Pinpoint the cell where the given text exists, returning its (x, y) midpoint coordinate. 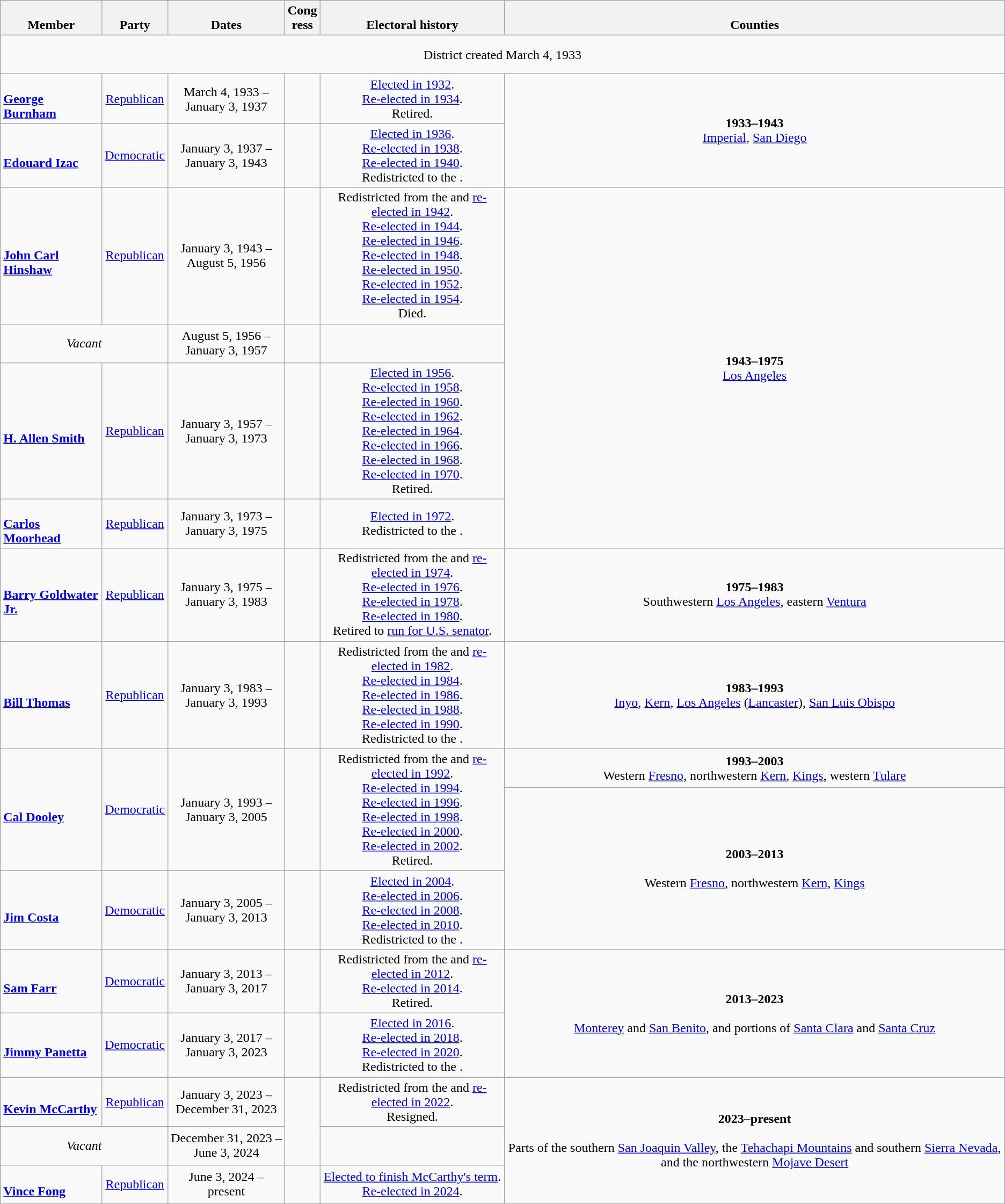
Barry Goldwater Jr. (52, 595)
1933–1943Imperial, San Diego (755, 131)
Bill Thomas (52, 695)
2023–presentParts of the southern San Joaquin Valley, the Tehachapi Mountains and southern Sierra Nevada, and the northwestern Mojave Desert (755, 1141)
Kevin McCarthy (52, 1102)
January 3, 1943 –August 5, 1956 (227, 256)
January 3, 2023 –December 31, 2023 (227, 1102)
March 4, 1933 –January 3, 1937 (227, 99)
June 3, 2024 –present (227, 1185)
Redistricted from the and re-elected in 2022.Resigned. (412, 1102)
Redistricted from the and re-elected in 2012.Re-elected in 2014.Retired. (412, 981)
H. Allen Smith (52, 431)
John Carl Hinshaw (52, 256)
Elected in 1936.Re-elected in 1938.Re-elected in 1940.Redistricted to the . (412, 156)
Dates (227, 18)
January 3, 1937 –January 3, 1943 (227, 156)
District created March 4, 1933 (502, 55)
Redistricted from the and re-elected in 1982.Re-elected in 1984.Re-elected in 1986.Re-elected in 1988.Re-elected in 1990.Redistricted to the . (412, 695)
Congress (302, 18)
Elected in 1932.Re-elected in 1934.Retired. (412, 99)
2013–2023Monterey and San Benito, and portions of Santa Clara and Santa Cruz (755, 1013)
Redistricted from the and re-elected in 1974.Re-elected in 1976.Re-elected in 1978.Re-elected in 1980.Retired to run for U.S. senator. (412, 595)
January 3, 1973 –January 3, 1975 (227, 524)
August 5, 1956 –January 3, 1957 (227, 343)
Elected in 1972.Redistricted to the . (412, 524)
January 3, 2005 –January 3, 2013 (227, 910)
January 3, 1983 –January 3, 1993 (227, 695)
2003–2013Western Fresno, northwestern Kern, Kings (755, 868)
Elected in 2004.Re-elected in 2006.Re-elected in 2008.Re-elected in 2010.Redistricted to the . (412, 910)
January 3, 2013 –January 3, 2017 (227, 981)
Elected in 2016.Re-elected in 2018.Re-elected in 2020.Redistricted to the . (412, 1045)
1975–1983Southwestern Los Angeles, eastern Ventura (755, 595)
January 3, 1957 –January 3, 1973 (227, 431)
Vince Fong (52, 1185)
1993–2003Western Fresno, northwestern Kern, Kings, western Tulare (755, 768)
Party (135, 18)
Sam Farr (52, 981)
January 3, 1975 –January 3, 1983 (227, 595)
1983–1993Inyo, Kern, Los Angeles (Lancaster), San Luis Obispo (755, 695)
January 3, 2017 –January 3, 2023 (227, 1045)
Elected to finish McCarthy's term.Re-elected in 2024. (412, 1185)
Cal Dooley (52, 810)
Counties (755, 18)
Redistricted from the and re-elected in 1992.Re-elected in 1994.Re-elected in 1996.Re-elected in 1998.Re-elected in 2000.Re-elected in 2002.Retired. (412, 810)
Member (52, 18)
Jimmy Panetta (52, 1045)
January 3, 1993 –January 3, 2005 (227, 810)
1943–1975Los Angeles (755, 368)
Edouard Izac (52, 156)
December 31, 2023 –June 3, 2024 (227, 1146)
Electoral history (412, 18)
Carlos Moorhead (52, 524)
Jim Costa (52, 910)
George Burnham (52, 99)
